Locate the cell with the specified text and output its (x, y) center coordinate. 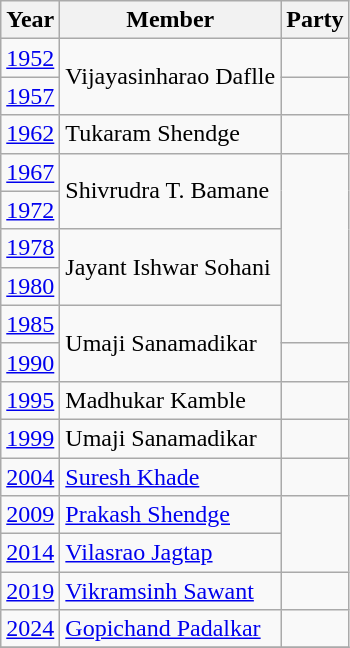
1995 (30, 400)
Suresh Khade (170, 477)
1952 (30, 58)
Member (170, 20)
Vikramsinh Sawant (170, 591)
1972 (30, 210)
2019 (30, 591)
Vilasrao Jagtap (170, 553)
2014 (30, 553)
Tukaram Shendge (170, 134)
Prakash Shendge (170, 515)
Party (315, 20)
2004 (30, 477)
1957 (30, 96)
Jayant Ishwar Sohani (170, 267)
Shivrudra T. Bamane (170, 191)
Year (30, 20)
1985 (30, 324)
1980 (30, 286)
2009 (30, 515)
1999 (30, 438)
1978 (30, 248)
1962 (30, 134)
Gopichand Padalkar (170, 629)
1990 (30, 362)
2024 (30, 629)
1967 (30, 172)
Vijayasinharao Daflle (170, 77)
Madhukar Kamble (170, 400)
